Output the [x, y] coordinate of the center of the cell containing the given text.  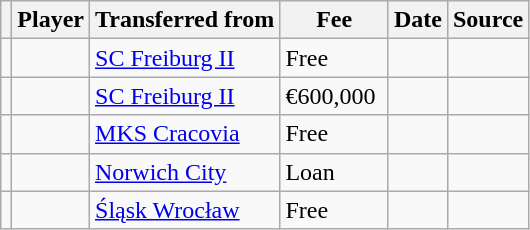
Transferred from [185, 20]
Source [488, 20]
Śląsk Wrocław [185, 210]
Date [418, 20]
€600,000 [334, 96]
Loan [334, 172]
MKS Cracovia [185, 134]
Player [51, 20]
Fee [334, 20]
Norwich City [185, 172]
